Detect which cell encompasses the target text, then output its [x, y] center coordinate. 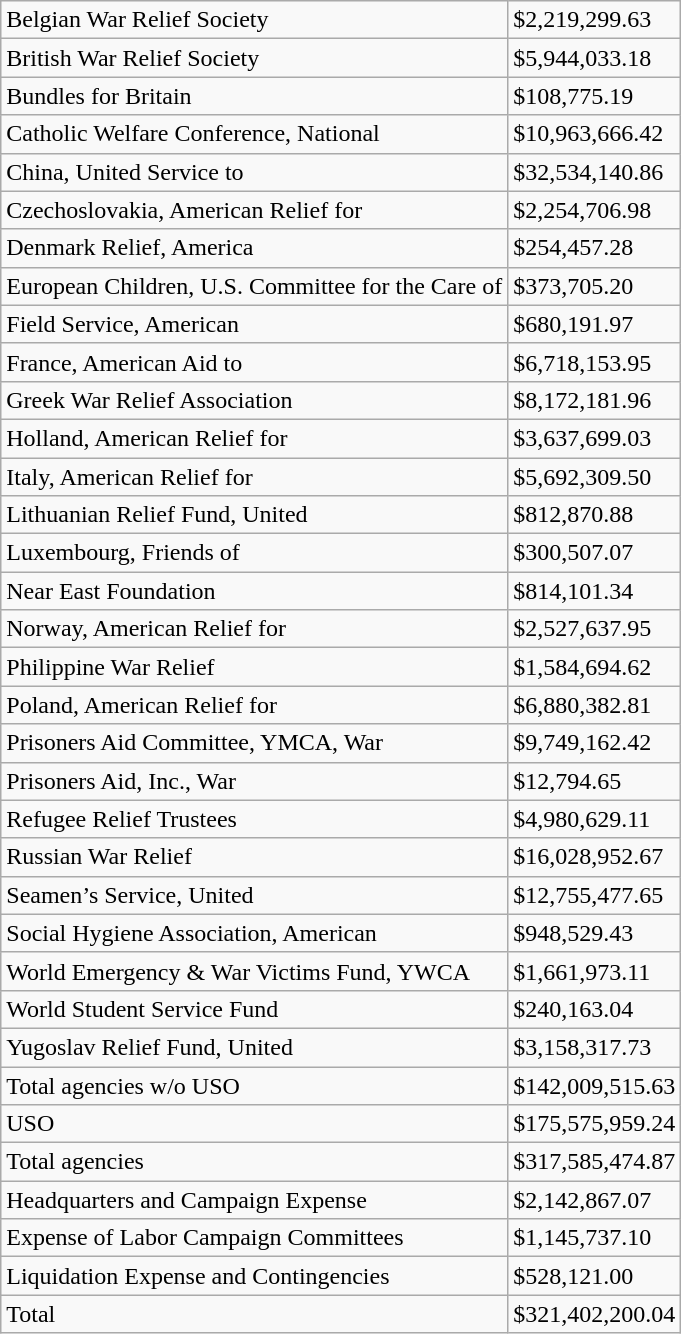
Lithuanian Relief Fund, United [254, 515]
Refugee Relief Trustees [254, 819]
Headquarters and Campaign Expense [254, 1200]
World Student Service Fund [254, 1009]
Bundles for Britain [254, 96]
$300,507.07 [594, 553]
$12,794.65 [594, 781]
$9,749,162.42 [594, 743]
$1,145,737.10 [594, 1238]
Yugoslav Relief Fund, United [254, 1047]
$948,529.43 [594, 933]
$240,163.04 [594, 1009]
$108,775.19 [594, 96]
Expense of Labor Campaign Committees [254, 1238]
$814,101.34 [594, 591]
$528,121.00 [594, 1276]
Field Service, American [254, 324]
Denmark Relief, America [254, 248]
Social Hygiene Association, American [254, 933]
$3,637,699.03 [594, 438]
$12,755,477.65 [594, 895]
Russian War Relief [254, 857]
Czechoslovakia, American Relief for [254, 210]
Belgian War Relief Society [254, 20]
$680,191.97 [594, 324]
European Children, U.S. Committee for the Care of [254, 286]
$175,575,959.24 [594, 1124]
$32,534,140.86 [594, 172]
$2,527,637.95 [594, 629]
$321,402,200.04 [594, 1314]
$317,585,474.87 [594, 1162]
Holland, American Relief for [254, 438]
Liquidation Expense and Contingencies [254, 1276]
$8,172,181.96 [594, 400]
Total [254, 1314]
Greek War Relief Association [254, 400]
$5,692,309.50 [594, 477]
British War Relief Society [254, 58]
$4,980,629.11 [594, 819]
Prisoners Aid, Inc., War [254, 781]
USO [254, 1124]
Total agencies [254, 1162]
$254,457.28 [594, 248]
World Emergency & War Victims Fund, YWCA [254, 971]
France, American Aid to [254, 362]
Total agencies w/o USO [254, 1085]
$1,661,973.11 [594, 971]
Italy, American Relief for [254, 477]
$2,219,299.63 [594, 20]
Prisoners Aid Committee, YMCA, War [254, 743]
$1,584,694.62 [594, 667]
$5,944,033.18 [594, 58]
Catholic Welfare Conference, National [254, 134]
$812,870.88 [594, 515]
$6,880,382.81 [594, 705]
$16,028,952.67 [594, 857]
$6,718,153.95 [594, 362]
$373,705.20 [594, 286]
$2,142,867.07 [594, 1200]
Luxembourg, Friends of [254, 553]
$3,158,317.73 [594, 1047]
$10,963,666.42 [594, 134]
$2,254,706.98 [594, 210]
Philippine War Relief [254, 667]
Poland, American Relief for [254, 705]
China, United Service to [254, 172]
Near East Foundation [254, 591]
Seamen’s Service, United [254, 895]
$142,009,515.63 [594, 1085]
Norway, American Relief for [254, 629]
